Identify which cell holds the provided text, then report its (x, y) central coordinate. 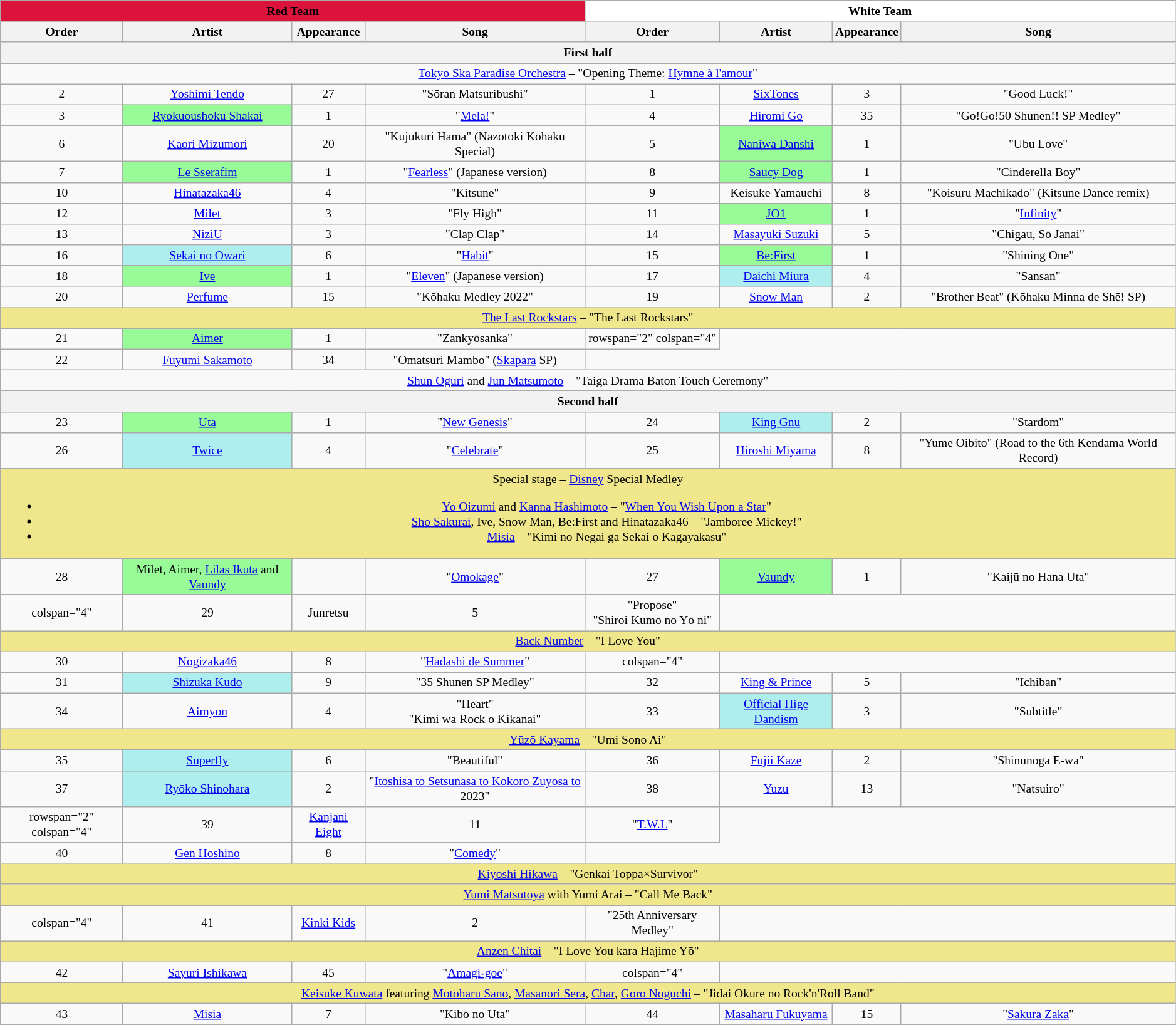
Daichi Miura (776, 276)
23 (61, 422)
"Heart""Kimi wa Rock o Kikanai" (475, 710)
Official Hige Dandism (776, 710)
White Team (880, 11)
Fuyumi Sakamoto (207, 360)
"Ubu Love" (1038, 143)
30 (61, 662)
"Infinity" (1038, 213)
"Propose""Shiroi Kumo no Yō ni" (653, 613)
Superfly (207, 761)
Naniwa Danshi (776, 143)
"Itoshisa to Setsunasa to Kokoro Zuyosa to 2023" (475, 788)
"Sōran Matsuribushi" (475, 94)
16 (61, 256)
43 (61, 1014)
"Kujukuri Hama" (Nazotoki Kōhaku Special) (475, 143)
"Kitsune" (475, 193)
44 (653, 1014)
"Habit" (475, 256)
Kiyoshi Hikawa – "Genkai Toppa×Survivor" (588, 873)
"Mela!" (475, 115)
Masayuki Suzuki (776, 234)
Ryokuoushoku Shakai (207, 115)
36 (653, 761)
Perfume (207, 297)
Gen Hoshino (207, 853)
Kanjani Eight (328, 825)
Milet, Aimer, Lilas Ikuta and Vaundy (207, 576)
"Sansan" (1038, 276)
"Chigau, Sō Janai" (1038, 234)
Saucy Dog (776, 172)
25 (653, 450)
Masaharu Fukuyama (776, 1014)
29 (207, 613)
"Amagi-goe" (475, 972)
Second half (588, 401)
17 (653, 276)
The Last Rockstars – "The Last Rockstars" (588, 318)
37 (61, 788)
Ive (207, 276)
Anzen Chitai – "I Love You kara Hajime Yō" (588, 951)
38 (653, 788)
"Hadashi de Summer" (475, 662)
"Cinderella Boy" (1038, 172)
Yūzō Kayama – "Umi Sono Ai" (588, 739)
Sayuri Ishikawa (207, 972)
21 (61, 338)
"Shining One" (1038, 256)
14 (653, 234)
18 (61, 276)
32 (653, 683)
Misia (207, 1014)
Uta (207, 422)
NiziU (207, 234)
"Omokage" (475, 576)
Shizuka Kudo (207, 683)
Be:First (776, 256)
JO1 (776, 213)
Vaundy (776, 576)
"Clap Clap" (475, 234)
King & Prince (776, 683)
"35 Shunen SP Medley" (475, 683)
"Good Luck!" (1038, 94)
Le Sserafim (207, 172)
33 (653, 710)
King Gnu (776, 422)
First half (588, 53)
Nogizaka46 (207, 662)
"Go!Go!50 Shunen!! SP Medley" (1038, 115)
12 (61, 213)
26 (61, 450)
Sekai no Owari (207, 256)
Yuzu (776, 788)
Snow Man (776, 297)
31 (61, 683)
Back Number – "I Love You" (588, 640)
"Koisuru Machikado" (Kitsune Dance remix) (1038, 193)
"Fly High" (475, 213)
"Kaijū no Hana Uta" (1038, 576)
"25th Anniversary Medley" (653, 924)
"Yume Oibito" (Road to the 6th Kendama World Record) (1038, 450)
"Omatsuri Mambo" (Skapara SP) (475, 360)
"Fearless" (Japanese version) (475, 172)
"Brother Beat" (Kōhaku Minna de Shē! SP) (1038, 297)
"Comedy" (475, 853)
Kaori Mizumori (207, 143)
28 (61, 576)
39 (207, 825)
Tokyo Ska Paradise Orchestra – "Opening Theme: Hymne à l'amour" (588, 74)
"Shinunoga E-wa" (1038, 761)
SixTones (776, 94)
Hinatazaka46 (207, 193)
"Subtitle" (1038, 710)
"T.W.L" (653, 825)
Yoshimi Tendo (207, 94)
Junretsu (328, 613)
10 (61, 193)
"Celebrate" (475, 450)
19 (653, 297)
45 (328, 972)
"Ichiban" (1038, 683)
Keisuke Kuwata featuring Motoharu Sano, Masanori Sera, Char, Goro Noguchi – "Jidai Okure no Rock'n'Roll Band" (588, 992)
"New Genesis" (475, 422)
Fujii Kaze (776, 761)
24 (653, 422)
Yumi Matsutoya with Yumi Arai – "Call Me Back" (588, 895)
Hiromi Go (776, 115)
"Stardom" (1038, 422)
Twice (207, 450)
41 (207, 924)
"Beautiful" (475, 761)
— (328, 576)
Aimer (207, 338)
Hiroshi Miyama (776, 450)
"Natsuiro" (1038, 788)
Ryōko Shinohara (207, 788)
Shun Oguri and Jun Matsumoto – "Taiga Drama Baton Touch Ceremony" (588, 381)
"Zankyōsanka" (475, 338)
42 (61, 972)
Milet (207, 213)
22 (61, 360)
"Kibō no Uta" (475, 1014)
Red Team (293, 11)
Aimyon (207, 710)
Keisuke Yamauchi (776, 193)
"Sakura Zaka" (1038, 1014)
"Eleven" (Japanese version) (475, 276)
Kinki Kids (328, 924)
"Kōhaku Medley 2022" (475, 297)
40 (61, 853)
